Find where the given text appears and provide that cell's center as (X, Y) coordinate. 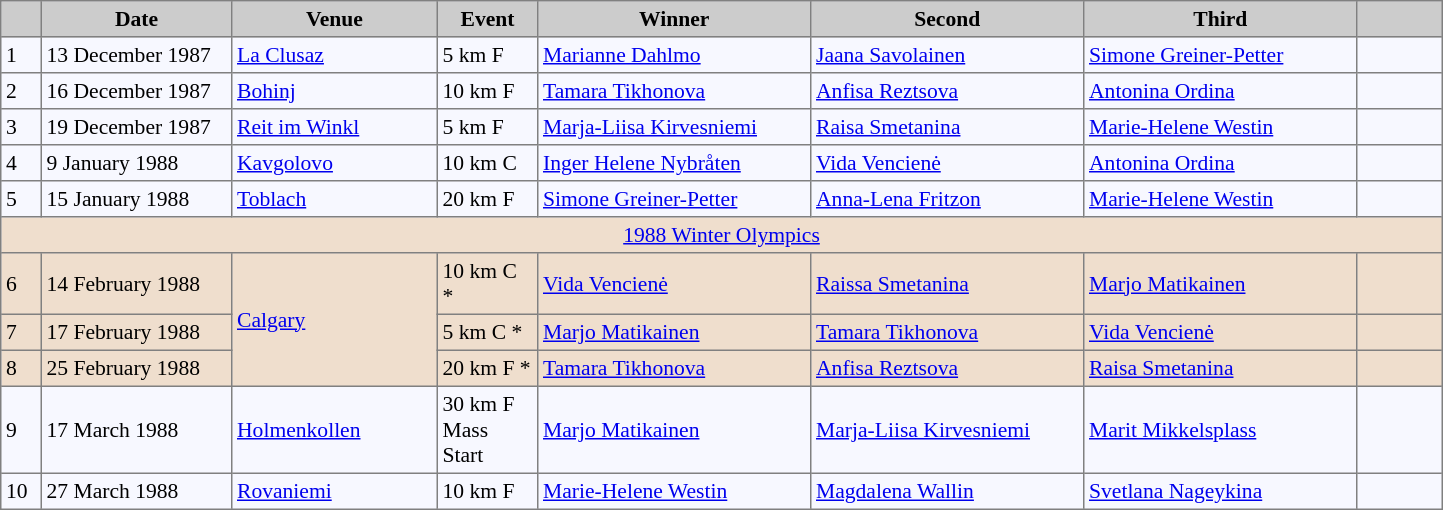
2 (21, 91)
Winner (674, 19)
Calgary (335, 320)
Holmenkollen (335, 430)
3 (21, 127)
10 km C (487, 163)
9 (21, 430)
Marianne Dahlmo (674, 55)
Bohinj (335, 91)
20 km F * (487, 368)
Jaana Savolainen (948, 55)
Event (487, 19)
13 December 1987 (136, 55)
6 (21, 284)
27 March 1988 (136, 491)
15 January 1988 (136, 199)
1988 Winter Olympics (722, 235)
10 km C * (487, 284)
16 December 1987 (136, 91)
19 December 1987 (136, 127)
4 (21, 163)
Date (136, 19)
Raissa Smetanina (948, 284)
Inger Helene Nybråten (674, 163)
17 March 1988 (136, 430)
25 February 1988 (136, 368)
Marit Mikkelsplass (1220, 430)
Rovaniemi (335, 491)
1 (21, 55)
20 km F (487, 199)
5 (21, 199)
17 February 1988 (136, 332)
Toblach (335, 199)
Svetlana Nageykina (1220, 491)
Third (1220, 19)
Anna-Lena Fritzon (948, 199)
Kavgolovo (335, 163)
14 February 1988 (136, 284)
5 km C * (487, 332)
9 January 1988 (136, 163)
30 km F Mass Start (487, 430)
Magdalena Wallin (948, 491)
Second (948, 19)
La Clusaz (335, 55)
7 (21, 332)
10 (21, 491)
8 (21, 368)
Venue (335, 19)
Reit im Winkl (335, 127)
